Search for the cell housing the specified text and yield its (X, Y) center coordinate. 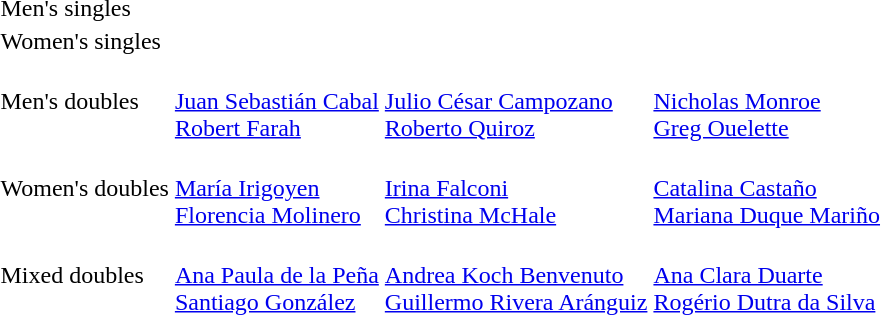
María IrigoyenFlorencia Molinero (276, 188)
Juan Sebastián CabalRobert Farah (276, 101)
Julio César Campozano Roberto Quiroz (516, 101)
Irina FalconiChristina McHale (516, 188)
